Identify which cell holds the provided text, then report its [X, Y] central coordinate. 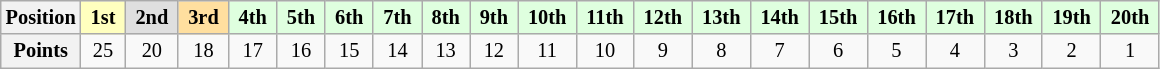
8th [446, 17]
11 [547, 51]
2 [1071, 51]
10 [604, 51]
13th [721, 17]
7 [779, 51]
20 [152, 51]
14 [397, 51]
14th [779, 17]
4 [955, 51]
Points [41, 51]
10th [547, 17]
2nd [152, 17]
1st [104, 17]
8 [721, 51]
12 [494, 51]
3rd [203, 17]
3 [1013, 51]
15 [349, 51]
1 [1130, 51]
5 [896, 51]
4th [253, 17]
20th [1130, 17]
12th [663, 17]
25 [104, 51]
11th [604, 17]
18 [203, 51]
18th [1013, 17]
Position [41, 17]
6th [349, 17]
5th [301, 17]
7th [397, 17]
17th [955, 17]
9 [663, 51]
16th [896, 17]
17 [253, 51]
15th [838, 17]
19th [1071, 17]
9th [494, 17]
16 [301, 51]
13 [446, 51]
6 [838, 51]
